Output the (X, Y) coordinate of the center of the cell containing the given text.  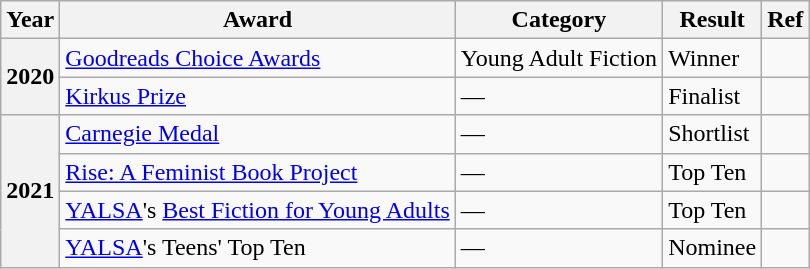
Ref (786, 20)
Shortlist (712, 134)
Nominee (712, 248)
Goodreads Choice Awards (258, 58)
Carnegie Medal (258, 134)
Year (30, 20)
Finalist (712, 96)
Young Adult Fiction (558, 58)
Kirkus Prize (258, 96)
Award (258, 20)
YALSA's Best Fiction for Young Adults (258, 210)
Rise: A Feminist Book Project (258, 172)
2020 (30, 77)
2021 (30, 191)
Result (712, 20)
Category (558, 20)
Winner (712, 58)
YALSA's Teens' Top Ten (258, 248)
